Capture the cell that displays the provided text and extract its (x, y) central coordinate. 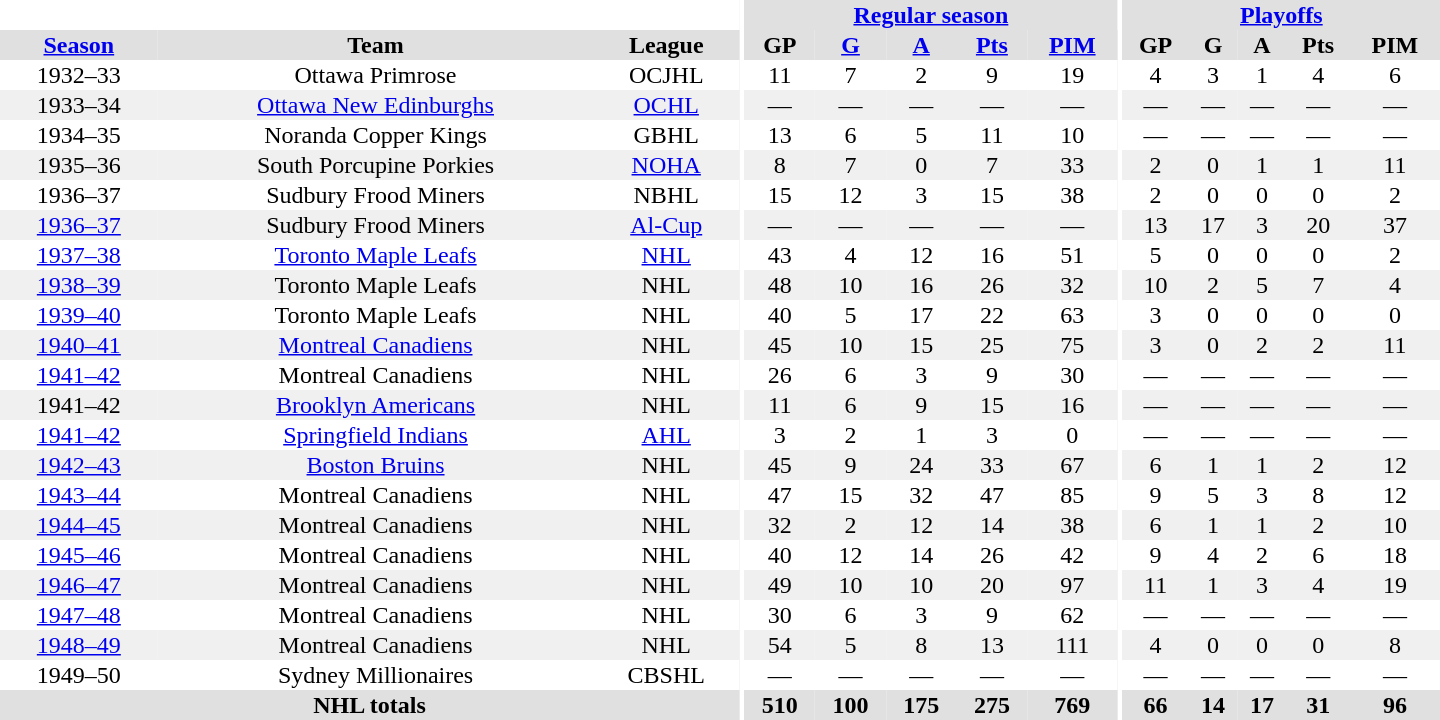
Ottawa New Edinburghs (376, 105)
175 (922, 705)
275 (992, 705)
43 (780, 255)
NOHA (666, 165)
75 (1072, 345)
1932–33 (79, 75)
1945–46 (79, 555)
OCJHL (666, 75)
1948–49 (79, 645)
Al-Cup (666, 225)
1949–50 (79, 675)
100 (850, 705)
63 (1072, 315)
Noranda Copper Kings (376, 135)
1943–44 (79, 495)
18 (1395, 555)
GBHL (666, 135)
AHL (666, 435)
97 (1072, 585)
Regular season (930, 15)
49 (780, 585)
769 (1072, 705)
1939–40 (79, 315)
1933–34 (79, 105)
Sydney Millionaires (376, 675)
OCHL (666, 105)
22 (992, 315)
CBSHL (666, 675)
1946–47 (79, 585)
25 (992, 345)
1944–45 (79, 525)
1947–48 (79, 615)
NBHL (666, 195)
24 (922, 465)
111 (1072, 645)
Ottawa Primrose (376, 75)
Playoffs (1282, 15)
1934–35 (79, 135)
51 (1072, 255)
31 (1318, 705)
1940–41 (79, 345)
Team (376, 45)
54 (780, 645)
1938–39 (79, 285)
48 (780, 285)
37 (1395, 225)
Springfield Indians (376, 435)
League (666, 45)
Season (79, 45)
42 (1072, 555)
South Porcupine Porkies (376, 165)
NHL totals (370, 705)
96 (1395, 705)
510 (780, 705)
1942–43 (79, 465)
67 (1072, 465)
Boston Bruins (376, 465)
1935–36 (79, 165)
62 (1072, 615)
1937–38 (79, 255)
Brooklyn Americans (376, 405)
85 (1072, 495)
66 (1156, 705)
